For the text-containing cell, return its midpoint in (X, Y) coordinate format. 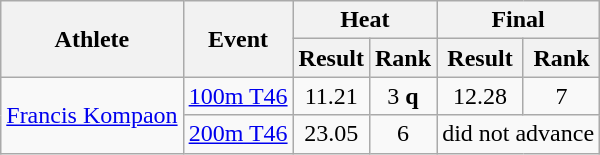
6 (402, 134)
200m T46 (238, 134)
Event (238, 39)
Final (518, 20)
Heat (365, 20)
11.21 (331, 96)
7 (561, 96)
3 q (402, 96)
12.28 (480, 96)
did not advance (518, 134)
Francis Kompaon (92, 115)
Athlete (92, 39)
23.05 (331, 134)
100m T46 (238, 96)
